Provide the [x, y] coordinate of the cell's center where the given text is located.  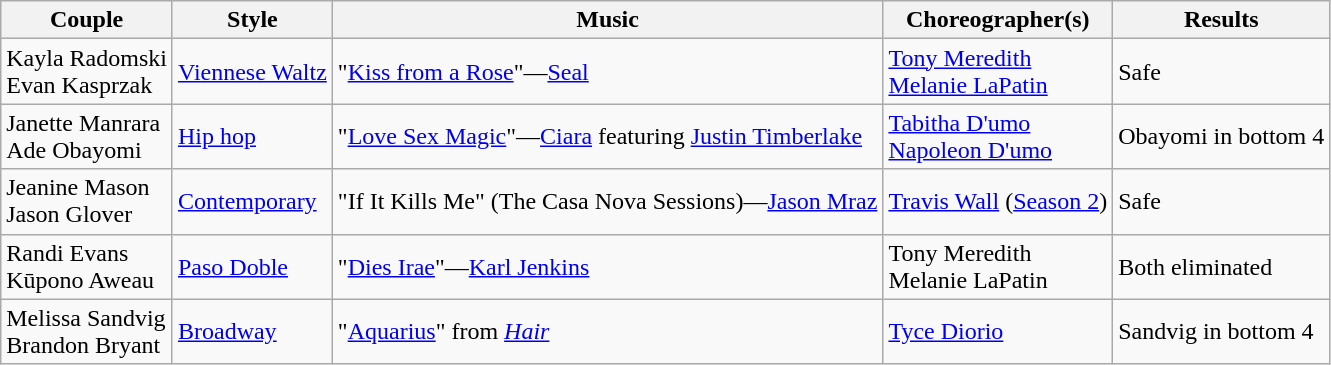
"Kiss from a Rose"—Seal [608, 72]
Obayomi in bottom 4 [1222, 136]
Both eliminated [1222, 266]
Viennese Waltz [252, 72]
"If It Kills Me" (The Casa Nova Sessions)—Jason Mraz [608, 202]
Couple [87, 20]
Tyce Diorio [998, 332]
Randi EvansKūpono Aweau [87, 266]
Travis Wall (Season 2) [998, 202]
Music [608, 20]
"Dies Irae"—Karl Jenkins [608, 266]
Melissa SandvigBrandon Bryant [87, 332]
"Aquarius" from Hair [608, 332]
Contemporary [252, 202]
Paso Doble [252, 266]
Kayla RadomskiEvan Kasprzak [87, 72]
Janette ManraraAde Obayomi [87, 136]
Style [252, 20]
Broadway [252, 332]
Tabitha D'umoNapoleon D'umo [998, 136]
Sandvig in bottom 4 [1222, 332]
Choreographer(s) [998, 20]
Results [1222, 20]
Jeanine MasonJason Glover [87, 202]
"Love Sex Magic"—Ciara featuring Justin Timberlake [608, 136]
Hip hop [252, 136]
